For the text-containing cell, return its midpoint in (x, y) coordinate format. 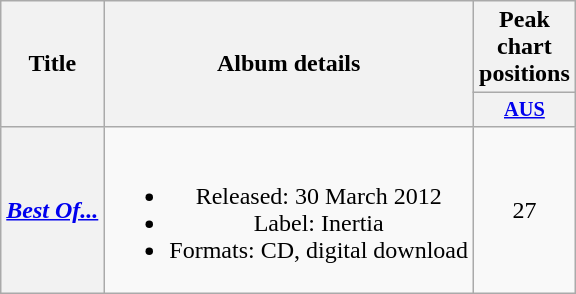
Album details (289, 64)
Peak chart positions (525, 47)
Released: 30 March 2012Label: InertiaFormats: CD, digital download (289, 210)
Best Of... (52, 210)
AUS (525, 110)
Title (52, 64)
27 (525, 210)
